Search for the cell housing the specified text and yield its (x, y) center coordinate. 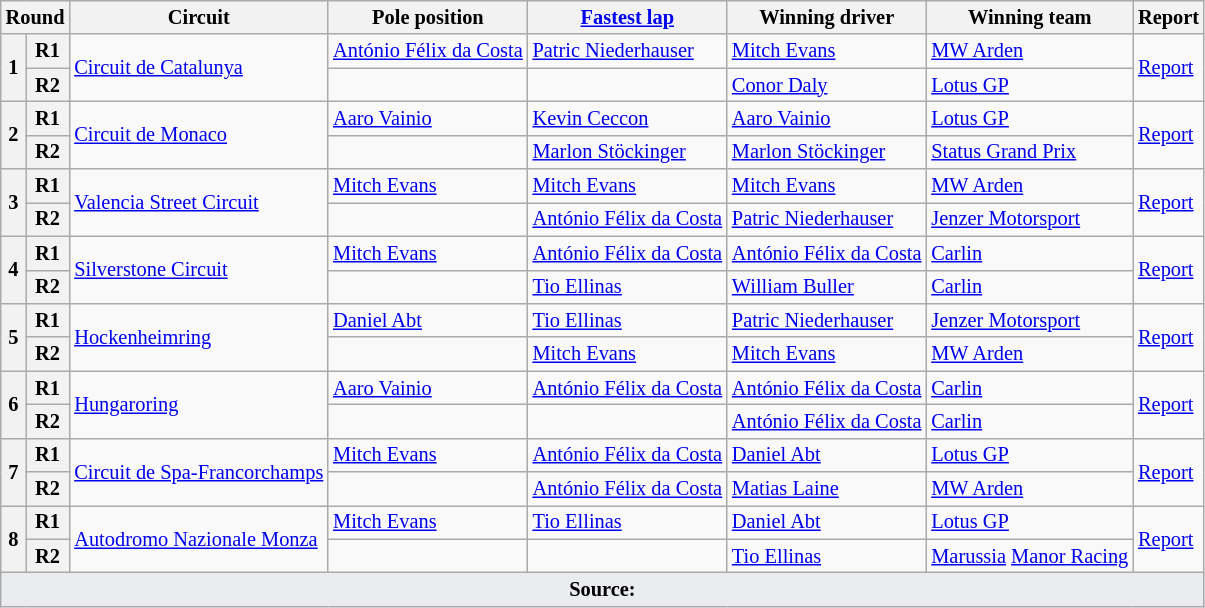
Round (36, 17)
Autodromo Nazionale Monza (198, 538)
7 (14, 472)
Silverstone Circuit (198, 270)
4 (14, 270)
Pole position (428, 17)
5 (14, 336)
Circuit de Catalunya (198, 68)
Hockenheimring (198, 336)
Winning team (1030, 17)
Matias Laine (826, 489)
Hungaroring (198, 404)
William Buller (826, 287)
Circuit de Monaco (198, 134)
Winning driver (826, 17)
Fastest lap (628, 17)
Marussia Manor Racing (1030, 556)
Circuit (198, 17)
Valencia Street Circuit (198, 202)
Circuit de Spa-Francorchamps (198, 472)
1 (14, 68)
Kevin Ceccon (628, 118)
2 (14, 134)
3 (14, 202)
6 (14, 404)
Conor Daly (826, 85)
Status Grand Prix (1030, 152)
Source: (602, 589)
8 (14, 538)
